Output the (x, y) coordinate of the center of the cell containing the given text.  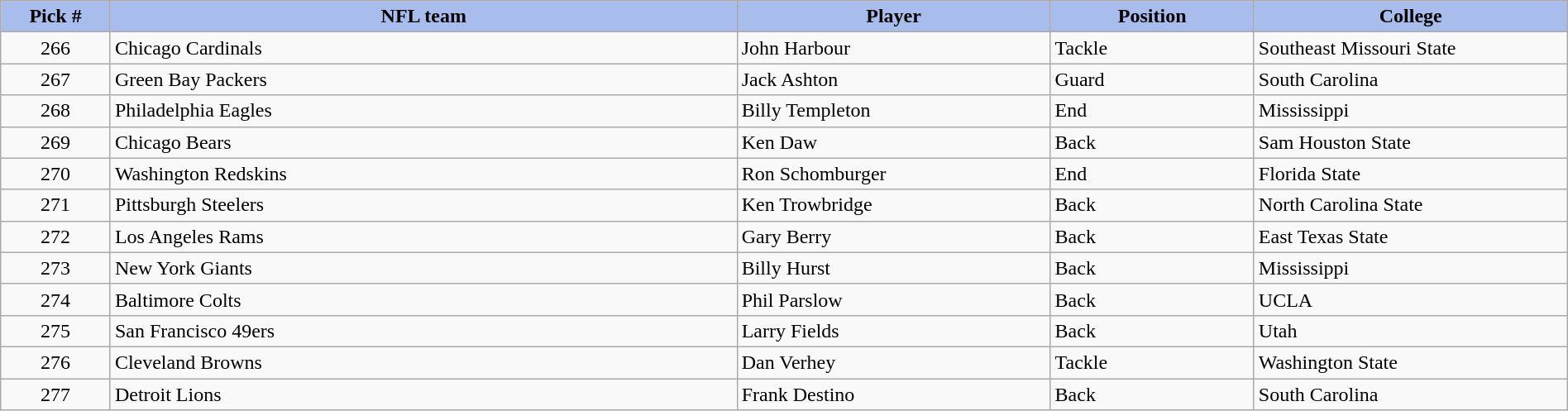
Ken Daw (893, 142)
274 (56, 299)
Sam Houston State (1411, 142)
College (1411, 17)
276 (56, 362)
Los Angeles Rams (423, 237)
Frank Destino (893, 394)
Ron Schomburger (893, 174)
268 (56, 111)
271 (56, 205)
Baltimore Colts (423, 299)
267 (56, 79)
Washington Redskins (423, 174)
NFL team (423, 17)
East Texas State (1411, 237)
Pick # (56, 17)
272 (56, 237)
Washington State (1411, 362)
Southeast Missouri State (1411, 48)
Utah (1411, 331)
Philadelphia Eagles (423, 111)
Phil Parslow (893, 299)
266 (56, 48)
Guard (1152, 79)
Cleveland Browns (423, 362)
Green Bay Packers (423, 79)
North Carolina State (1411, 205)
Billy Templeton (893, 111)
269 (56, 142)
Chicago Cardinals (423, 48)
273 (56, 268)
Florida State (1411, 174)
Gary Berry (893, 237)
275 (56, 331)
Larry Fields (893, 331)
Ken Trowbridge (893, 205)
San Francisco 49ers (423, 331)
277 (56, 394)
UCLA (1411, 299)
Player (893, 17)
Pittsburgh Steelers (423, 205)
Jack Ashton (893, 79)
270 (56, 174)
New York Giants (423, 268)
Detroit Lions (423, 394)
John Harbour (893, 48)
Position (1152, 17)
Chicago Bears (423, 142)
Billy Hurst (893, 268)
Dan Verhey (893, 362)
